Extract the (x, y) coordinate from the center of the cell holding the provided text.  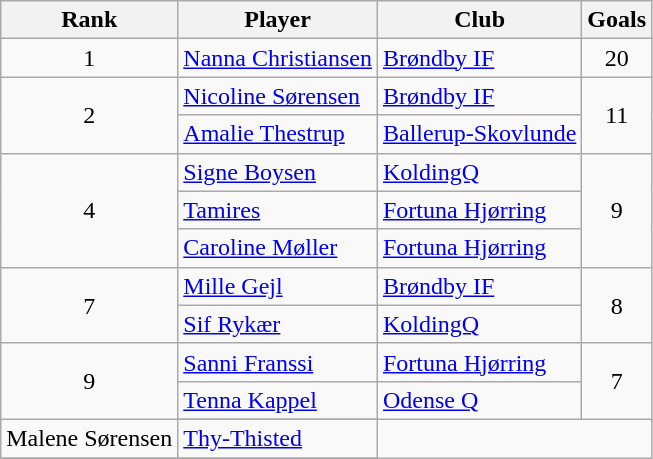
Mille Gejl (278, 286)
Ballerup-Skovlunde (479, 134)
1 (90, 58)
Caroline Møller (278, 248)
Sanni Franssi (278, 362)
Rank (90, 20)
Tamires (278, 210)
Amalie Thestrup (278, 134)
Sif Rykær (278, 324)
20 (617, 58)
Goals (617, 20)
Player (278, 20)
11 (617, 115)
Nicoline Sørensen (278, 96)
Thy-Thisted (278, 438)
8 (617, 305)
2 (90, 115)
Signe Boysen (278, 172)
Nanna Christiansen (278, 58)
Tenna Kappel (278, 400)
Club (479, 20)
Odense Q (479, 400)
Malene Sørensen (90, 438)
4 (90, 210)
